Capture the cell that displays the provided text and extract its (X, Y) central coordinate. 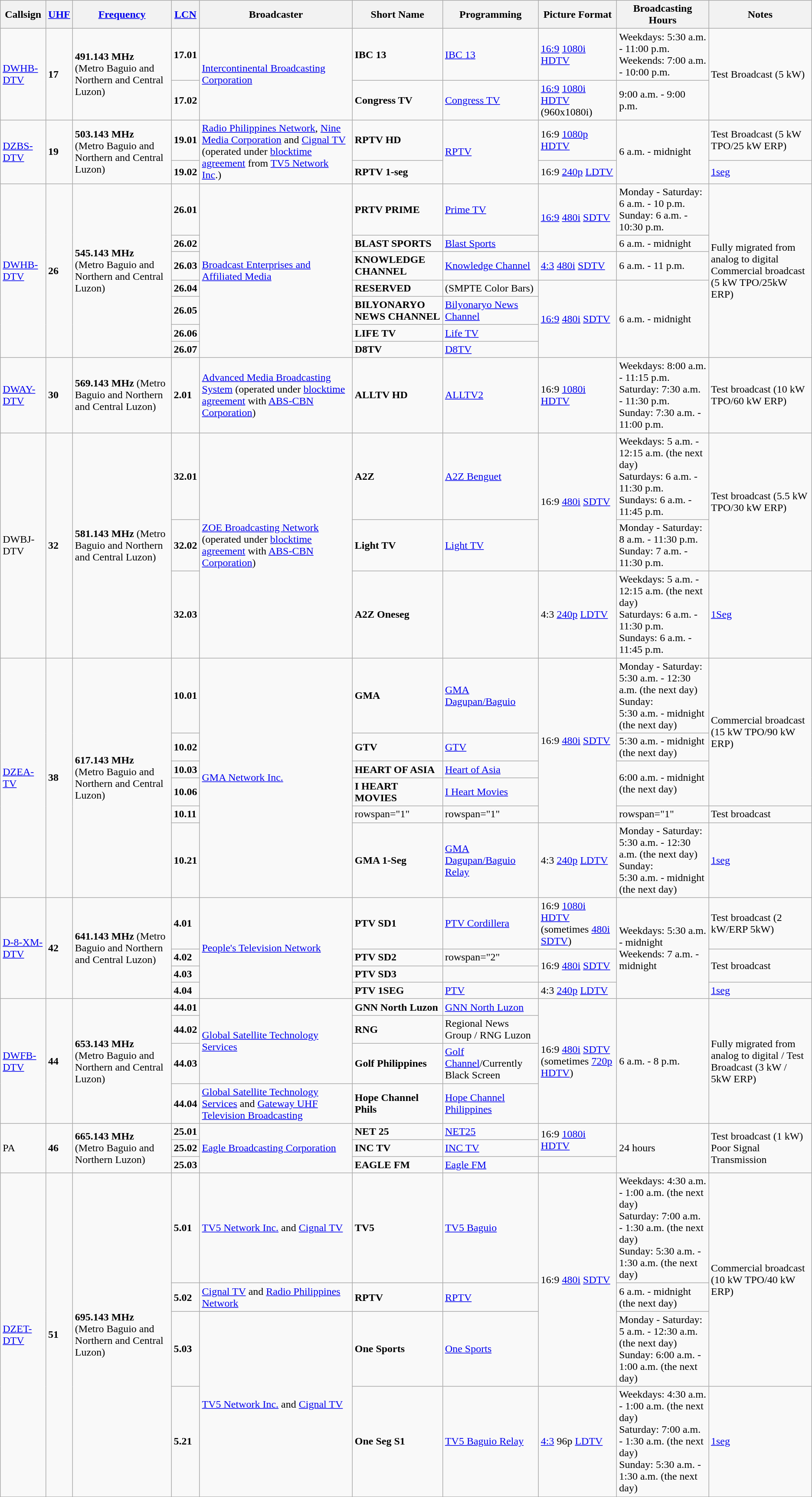
38 (59, 778)
TV5 Baguio (490, 1228)
Test broadcast (2 kW/ERP 5kW) (760, 923)
Cignal TV and Radio Philippines Network (276, 1297)
Fully migrated from analog to digital Commercial broadcast (5 kW TPO/25kW ERP) (760, 271)
16:9 240p LDTV (578, 172)
I HEART MOVIES (397, 792)
HEART OF ASIA (397, 770)
581.143 MHz (Metro Baguio and Northern and Central Luzon) (122, 546)
26.04 (186, 288)
44.01 (186, 1007)
Short Name (397, 15)
One Seg S1 (397, 1441)
Global Satellite Technology Services and Gateway UHF Television Broadcasting (276, 1104)
DZET-DTV (23, 1335)
Hope Channel Philippines (490, 1104)
NET25 (490, 1132)
Heart of Asia (490, 770)
Bilyonaryo News Channel (490, 311)
LIFE TV (397, 333)
Commercial broadcast (10 kW TPO/40 kW ERP) (760, 1280)
32.03 (186, 615)
I Heart Movies (490, 792)
695.143 MHz(Metro Baguio and Northern and Central Luzon) (122, 1335)
rowspan="2" (490, 957)
26.01 (186, 209)
25.01 (186, 1132)
UHF (59, 15)
26.03 (186, 265)
Commercial broadcast (15 kW TPO/90 kW ERP) (760, 732)
PTV Cordillera (490, 923)
NET 25 (397, 1132)
People's Television Network (276, 948)
PA (23, 1148)
A2Z (397, 476)
Weekdays: 5:30 a.m. - 11:00 p.m. Weekends: 7:00 a.m. - 10:00 p.m. (663, 55)
DWBJ-DTV (23, 546)
Radio Philippines Network, Nine Media Corporation and Cignal TV (operated under blocktime agreement from TV5 Network Inc.) (276, 152)
DZEA-TV (23, 778)
16:9 1080i HDTV (sometimes 480i SDTV) (578, 923)
4.02 (186, 957)
Broadcaster (276, 15)
PTV SD3 (397, 974)
Weekdays: 5:30 a.m. - midnight Weekends: 7 a.m. - midnight (663, 948)
DWAY-DTV (23, 395)
Blast Sports (490, 243)
2.01 (186, 395)
Hope Channel Phils (397, 1104)
BILYONARYO NEWS CHANNEL (397, 311)
26.02 (186, 243)
EAGLE FM (397, 1165)
A2Z Benguet (490, 476)
42 (59, 948)
Test Broadcast (5 kW TPO/25 kW ERP) (760, 140)
17.02 (186, 100)
9:00 a.m. - 9:00 p.m. (663, 100)
17.01 (186, 55)
491.143 MHz(Metro Baguio and Northern and Central Luzon) (122, 75)
25.02 (186, 1148)
4.01 (186, 923)
PTV SD2 (397, 957)
10.02 (186, 747)
16:9 1080p HDTV (578, 140)
Life TV (490, 333)
Callsign (23, 15)
(SMPTE Color Bars) (490, 288)
PTV 1SEG (397, 990)
569.143 MHz (Metro Baguio and Northern and Central Luzon) (122, 395)
5.21 (186, 1441)
Fully migrated from analog to digital / Test Broadcast (3 kW / 5kW ERP) (760, 1061)
TV5 Baguio Relay (490, 1441)
Eagle FM (490, 1165)
19.02 (186, 172)
Picture Format (578, 15)
503.143 MHz(Metro Baguio and Northern and Central Luzon) (122, 152)
5.01 (186, 1228)
PTV (490, 990)
5:30 a.m. - midnight (the next day) (663, 747)
Intercontinental Broadcasting Corporation (276, 75)
Test broadcast (5.5 kW TPO/30 kW ERP) (760, 502)
Test broadcast (1 kW) Poor Signal Transmission (760, 1148)
RNG (397, 1029)
4.04 (186, 990)
PRTV PRIME (397, 209)
TV5 (397, 1228)
LCN (186, 15)
BLAST SPORTS (397, 243)
44 (59, 1061)
ZOE Broadcasting Network (operated under blocktime agreement with ABS-CBN Corporation) (276, 546)
44.02 (186, 1029)
Global Satellite Technology Services (276, 1041)
ALLTV2 (490, 395)
GMA Network Inc. (276, 778)
Frequency (122, 15)
Monday - Saturday: 8 a.m. - 11:30 p.m. Sunday: 7 a.m. - 11:30 p.m. (663, 546)
10.11 (186, 814)
24 hours (663, 1148)
32 (59, 546)
Monday - Saturday: 6 a.m. - 10 p.m. Sunday: 6 a.m. - 10:30 p.m. (663, 209)
Broadcast Enterprises and Affiliated Media (276, 271)
641.143 MHz (Metro Baguio and Northern and Central Luzon) (122, 948)
RESERVED (397, 288)
GMA Dagupan/Baguio Relay (490, 860)
Programming (490, 15)
26 (59, 271)
5.03 (186, 1349)
26.05 (186, 311)
25.03 (186, 1165)
D-8-XM-DTV (23, 948)
KNOWLEDGE CHANNEL (397, 265)
32.02 (186, 546)
51 (59, 1335)
26.06 (186, 333)
17 (59, 75)
GMA Dagupan/Baguio (490, 696)
617.143 MHz(Metro Baguio and Northern and Central Luzon) (122, 778)
Eagle Broadcasting Corporation (276, 1148)
44.04 (186, 1104)
Knowledge Channel (490, 265)
19.01 (186, 140)
Advanced Media Broadcasting System (operated under blocktime agreement with ABS-CBN Corporation) (276, 395)
Broadcasting Hours (663, 15)
DZBS-DTV (23, 152)
5.02 (186, 1297)
16:9 480i SDTV (sometimes 720p HDTV) (578, 1061)
545.143 MHz(Metro Baguio and Northern and Central Luzon) (122, 271)
DWFB-DTV (23, 1061)
Prime TV (490, 209)
GMA 1-Seg (397, 860)
RPTV HD (397, 140)
10.21 (186, 860)
46 (59, 1148)
Test broadcast (10 kW TPO/60 kW ERP) (760, 395)
26.07 (186, 349)
GMA (397, 696)
4.03 (186, 974)
6 a.m. - 8 p.m. (663, 1061)
Monday - Saturday: 5 a.m. - 12:30 a.m. (the next day) Sunday: 6:00 a.m. - 1:00 a.m. (the next day) (663, 1349)
10.01 (186, 696)
10.06 (186, 792)
Weekdays: 8:00 a.m. - 11:15 p.m.Saturday: 7:30 a.m. - 11:30 p.m.Sunday: 7:30 a.m. - 11:00 p.m. (663, 395)
16:9 1080i HDTV (960x1080i) (578, 100)
RPTV 1-seg (397, 172)
6:00 a.m. - midnight (the next day) (663, 783)
44.03 (186, 1063)
6 a.m. - 11 p.m. (663, 265)
10.03 (186, 770)
ALLTV HD (397, 395)
6 a.m. - midnight (the next day) (663, 1297)
30 (59, 395)
19 (59, 152)
665.143 MHz(Metro Baguio and Northern Luzon) (122, 1148)
A2Z Oneseg (397, 615)
653.143 MHz(Metro Baguio and Northern and Central Luzon) (122, 1061)
Regional News Group / RNG Luzon (490, 1029)
PTV SD1 (397, 923)
Test Broadcast (5 kW) (760, 75)
4:3 96p LDTV (578, 1441)
Notes (760, 15)
Golf Channel/Currently Black Screen (490, 1063)
32.01 (186, 476)
4:3 480i SDTV (578, 265)
Golf Philippines (397, 1063)
1Seg (760, 615)
